Detect which cell encompasses the target text, then output its (x, y) center coordinate. 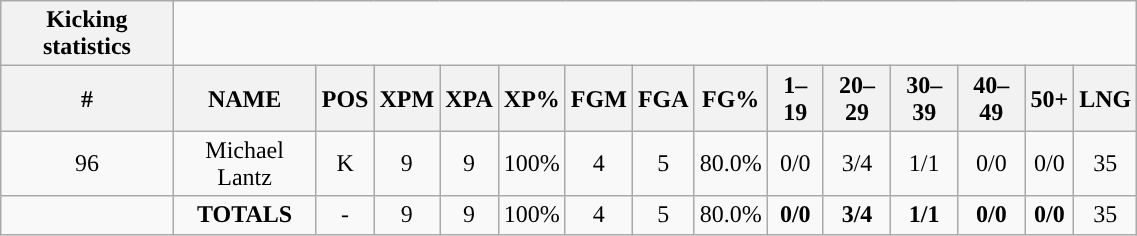
30–39 (924, 98)
XPA (470, 98)
1–19 (795, 98)
96 (87, 164)
40–49 (992, 98)
XP% (532, 98)
Michael Lantz (244, 164)
FGA (663, 98)
K (345, 164)
50+ (1050, 98)
XPM (407, 98)
POS (345, 98)
# (87, 98)
20–29 (856, 98)
NAME (244, 98)
TOTALS (244, 215)
FGM (598, 98)
LNG (1106, 98)
FG% (730, 98)
Kicking statistics (87, 34)
- (345, 215)
